Search for the cell housing the specified text and yield its (X, Y) center coordinate. 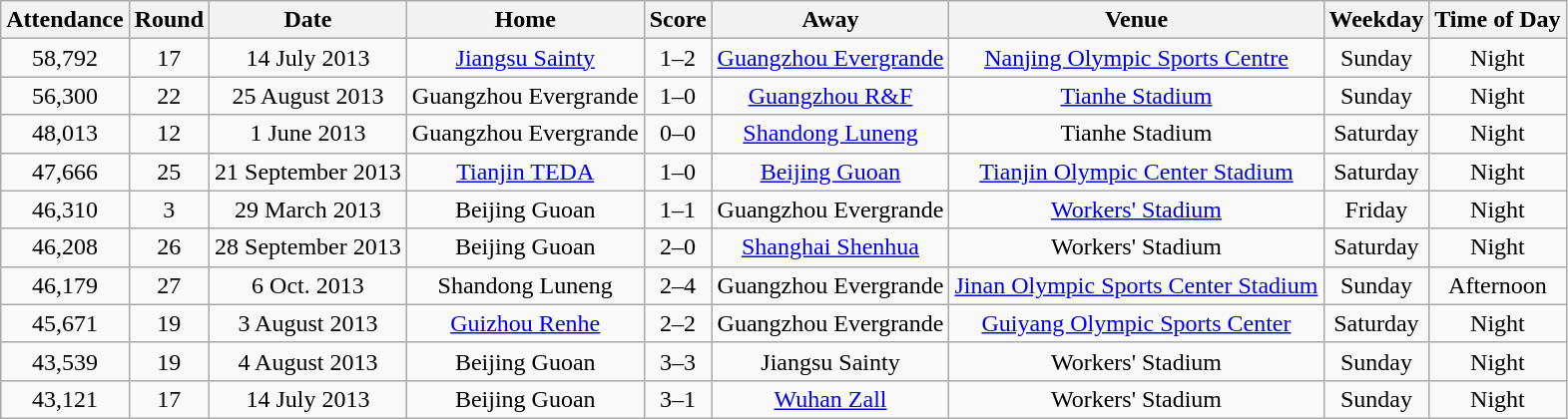
Score (678, 20)
28 September 2013 (308, 247)
Shanghai Shenhua (830, 247)
48,013 (65, 134)
3 (169, 209)
26 (169, 247)
0–0 (678, 134)
43,121 (65, 399)
27 (169, 285)
Guangzhou R&F (830, 96)
46,208 (65, 247)
46,179 (65, 285)
22 (169, 96)
29 March 2013 (308, 209)
Date (308, 20)
58,792 (65, 58)
Friday (1376, 209)
2–0 (678, 247)
Tianjin Olympic Center Stadium (1136, 172)
3 August 2013 (308, 323)
12 (169, 134)
47,666 (65, 172)
43,539 (65, 361)
2–4 (678, 285)
Nanjing Olympic Sports Centre (1136, 58)
Jinan Olympic Sports Center Stadium (1136, 285)
25 (169, 172)
56,300 (65, 96)
Wuhan Zall (830, 399)
3–1 (678, 399)
Tianjin TEDA (525, 172)
2–2 (678, 323)
4 August 2013 (308, 361)
Round (169, 20)
45,671 (65, 323)
Time of Day (1497, 20)
1–1 (678, 209)
Attendance (65, 20)
21 September 2013 (308, 172)
1–2 (678, 58)
6 Oct. 2013 (308, 285)
1 June 2013 (308, 134)
Away (830, 20)
Guizhou Renhe (525, 323)
Afternoon (1497, 285)
Weekday (1376, 20)
25 August 2013 (308, 96)
3–3 (678, 361)
Home (525, 20)
Venue (1136, 20)
Guiyang Olympic Sports Center (1136, 323)
46,310 (65, 209)
